Output the (X, Y) coordinate of the center of the cell containing the given text.  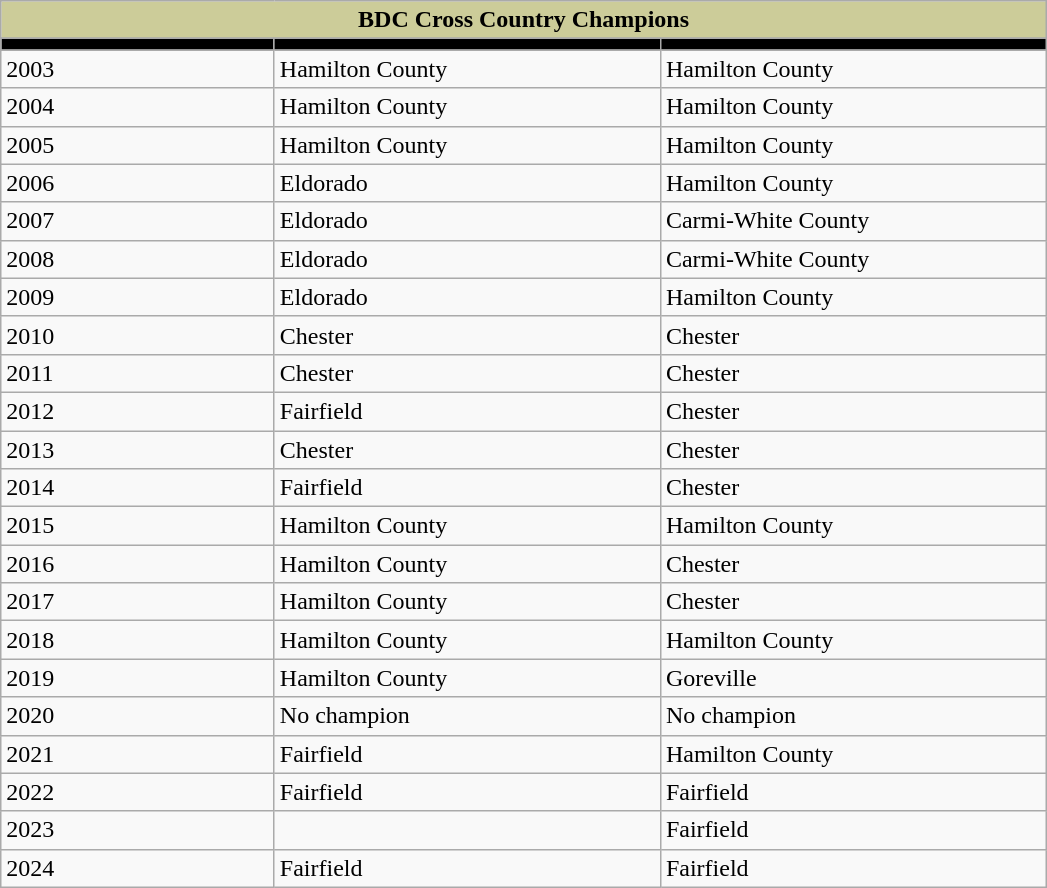
2004 (138, 107)
2021 (138, 754)
2015 (138, 526)
BDC Cross Country Champions (524, 20)
2024 (138, 868)
2023 (138, 830)
2005 (138, 145)
2006 (138, 183)
2017 (138, 602)
2012 (138, 411)
2020 (138, 716)
2014 (138, 488)
2018 (138, 640)
2019 (138, 678)
2008 (138, 259)
2007 (138, 221)
2010 (138, 335)
Goreville (853, 678)
2022 (138, 792)
2011 (138, 373)
2003 (138, 69)
2009 (138, 297)
2016 (138, 564)
2013 (138, 449)
